For the text-containing cell, return its midpoint in [X, Y] coordinate format. 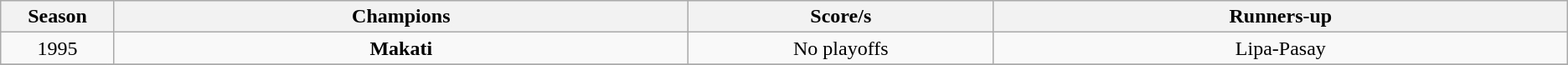
No playoffs [841, 48]
Season [58, 17]
Champions [400, 17]
Runners-up [1280, 17]
Score/s [841, 17]
Makati [400, 48]
1995 [58, 48]
Lipa-Pasay [1280, 48]
